Scan for the cell matching the given text and deliver its [x, y] coordinate at center. 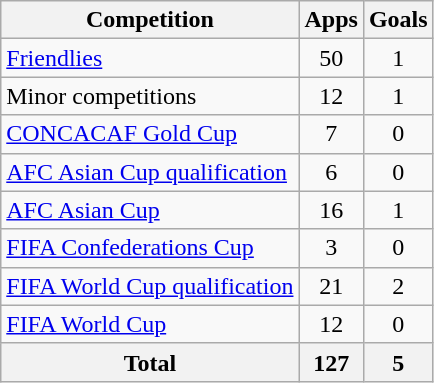
FIFA World Cup qualification [150, 286]
2 [398, 286]
Total [150, 362]
Competition [150, 20]
Apps [331, 20]
AFC Asian Cup [150, 210]
Friendlies [150, 58]
5 [398, 362]
16 [331, 210]
FIFA Confederations Cup [150, 248]
FIFA World Cup [150, 324]
50 [331, 58]
6 [331, 172]
127 [331, 362]
AFC Asian Cup qualification [150, 172]
3 [331, 248]
Minor competitions [150, 96]
21 [331, 286]
CONCACAF Gold Cup [150, 134]
Goals [398, 20]
7 [331, 134]
